For the text-containing cell, return its midpoint in (x, y) coordinate format. 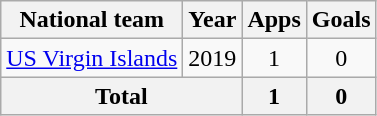
2019 (212, 58)
National team (92, 20)
Apps (274, 20)
Goals (341, 20)
Total (122, 96)
Year (212, 20)
US Virgin Islands (92, 58)
